Capture the cell that displays the provided text and extract its (x, y) central coordinate. 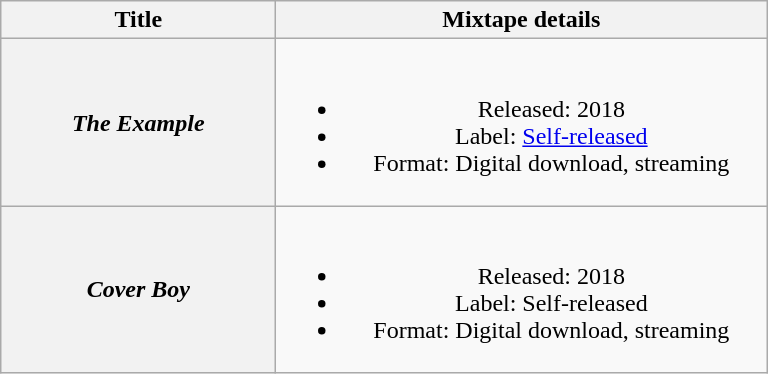
The Example (138, 122)
Cover Boy (138, 290)
Title (138, 20)
Mixtape details (522, 20)
